Scan for the cell matching the given text and deliver its [X, Y] coordinate at center. 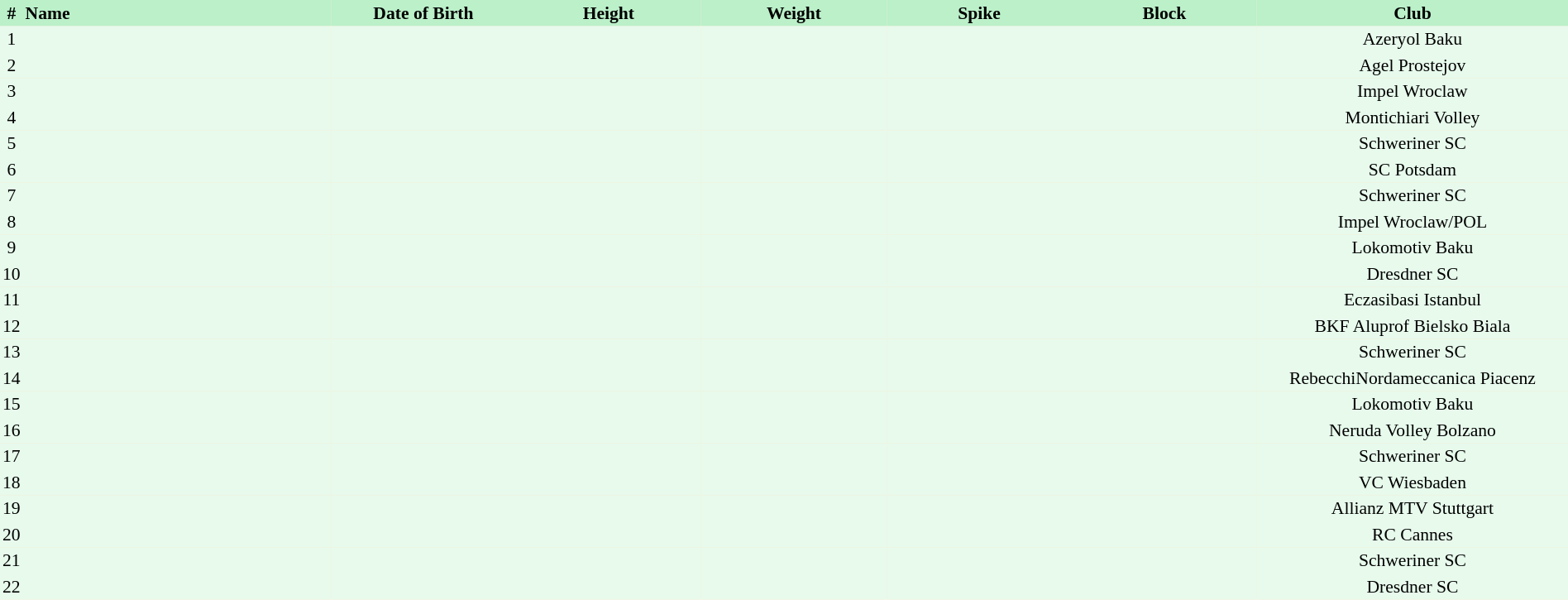
3 [12, 91]
21 [12, 561]
12 [12, 326]
7 [12, 195]
8 [12, 222]
18 [12, 482]
SC Potsdam [1413, 170]
14 [12, 378]
6 [12, 170]
Agel Prostejov [1413, 65]
Allianz MTV Stuttgart [1413, 508]
4 [12, 118]
RebecchiNordameccanica Piacenz [1413, 378]
Spike [979, 13]
Neruda Volley Bolzano [1413, 430]
15 [12, 404]
Weight [794, 13]
Eczasibasi Istanbul [1413, 300]
Date of Birth [423, 13]
Name [177, 13]
Impel Wroclaw [1413, 91]
22 [12, 587]
19 [12, 508]
# [12, 13]
VC Wiesbaden [1413, 482]
Block [1164, 13]
13 [12, 353]
5 [12, 144]
16 [12, 430]
17 [12, 457]
11 [12, 300]
10 [12, 274]
Height [609, 13]
BKF Aluprof Bielsko Biala [1413, 326]
9 [12, 248]
Azeryol Baku [1413, 40]
Club [1413, 13]
Montichiari Volley [1413, 118]
20 [12, 535]
2 [12, 65]
1 [12, 40]
Impel Wroclaw/POL [1413, 222]
RC Cannes [1413, 535]
